For the text-containing cell, return its midpoint in [x, y] coordinate format. 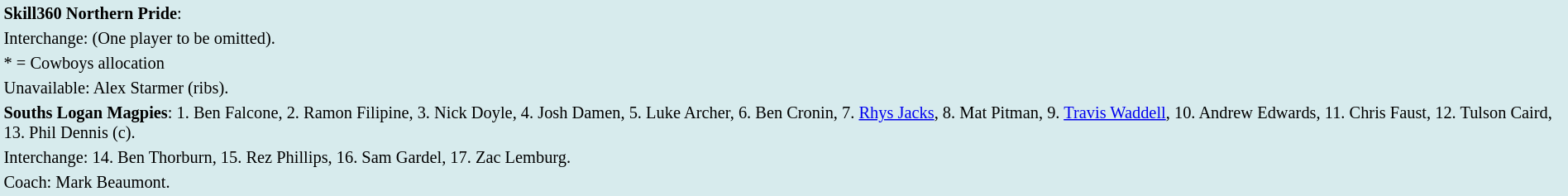
Unavailable: Alex Starmer (ribs). [784, 88]
Coach: Mark Beaumont. [784, 182]
Skill360 Northern Pride: [784, 13]
Interchange: 14. Ben Thorburn, 15. Rez Phillips, 16. Sam Gardel, 17. Zac Lemburg. [784, 157]
* = Cowboys allocation [784, 63]
Interchange: (One player to be omitted). [784, 38]
